Return the [x, y] coordinate for the center point of the cell that contains the specified text.  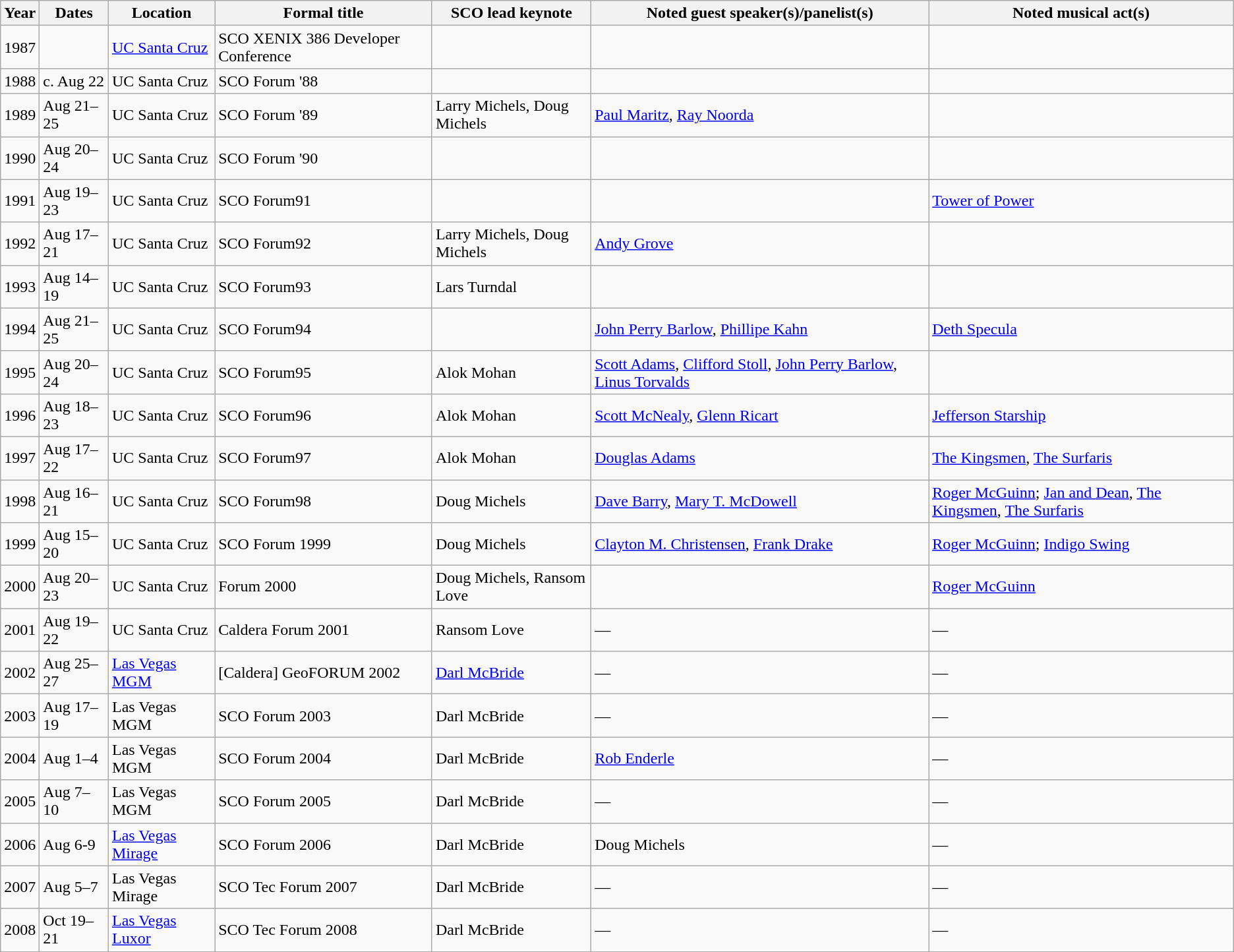
2006 [20, 844]
2002 [20, 672]
SCO Forum 2004 [324, 758]
SCO Forum94 [324, 330]
SCO lead keynote [512, 13]
1994 [20, 330]
SCO Tec Forum 2008 [324, 930]
Aug 17–22 [74, 458]
1990 [20, 158]
1987 [20, 47]
SCO Forum93 [324, 286]
2007 [20, 887]
Tower of Power [1081, 200]
2005 [20, 802]
Lars Turndal [512, 286]
2001 [20, 630]
1998 [20, 501]
Aug 5–7 [74, 887]
Caldera Forum 2001 [324, 630]
Aug 15–20 [74, 545]
SCO Forum92 [324, 244]
Las Vegas Luxor [161, 930]
Deth Specula [1081, 330]
Year [20, 13]
1989 [20, 115]
Doug Michels, Ransom Love [512, 587]
Aug 16–21 [74, 501]
SCO Forum96 [324, 415]
Aug 20–23 [74, 587]
Dave Barry, Mary T. McDowell [760, 501]
Aug 19–23 [74, 200]
SCO Forum97 [324, 458]
Rob Enderle [760, 758]
John Perry Barlow, Phillipe Kahn [760, 330]
SCO Forum 2006 [324, 844]
SCO Forum 2005 [324, 802]
1993 [20, 286]
Roger McGuinn [1081, 587]
Aug 25–27 [74, 672]
Formal title [324, 13]
SCO Tec Forum 2007 [324, 887]
c. Aug 22 [74, 81]
Scott Adams, Clifford Stoll, John Perry Barlow, Linus Torvalds [760, 372]
1999 [20, 545]
Roger McGuinn; Jan and Dean, The Kingsmen, The Surfaris [1081, 501]
1996 [20, 415]
SCO Forum 1999 [324, 545]
2003 [20, 716]
Paul Maritz, Ray Noorda [760, 115]
Andy Grove [760, 244]
Clayton M. Christensen, Frank Drake [760, 545]
1992 [20, 244]
SCO Forum98 [324, 501]
1988 [20, 81]
Aug 17–19 [74, 716]
Dates [74, 13]
SCO Forum '90 [324, 158]
Aug 6-9 [74, 844]
Roger McGuinn; Indigo Swing [1081, 545]
1991 [20, 200]
2004 [20, 758]
1995 [20, 372]
Location [161, 13]
Oct 19–21 [74, 930]
SCO Forum95 [324, 372]
Aug 14–19 [74, 286]
2008 [20, 930]
1997 [20, 458]
SCO Forum 2003 [324, 716]
Aug 19–22 [74, 630]
The Kingsmen, The Surfaris [1081, 458]
Scott McNealy, Glenn Ricart [760, 415]
Aug 1–4 [74, 758]
SCO Forum91 [324, 200]
[Caldera] GeoFORUM 2002 [324, 672]
Aug 17–21 [74, 244]
Noted musical act(s) [1081, 13]
Aug 7–10 [74, 802]
Douglas Adams [760, 458]
SCO Forum '89 [324, 115]
Aug 18–23 [74, 415]
SCO Forum '88 [324, 81]
Jefferson Starship [1081, 415]
2000 [20, 587]
SCO XENIX 386 Developer Conference [324, 47]
Noted guest speaker(s)/panelist(s) [760, 13]
Forum 2000 [324, 587]
Ransom Love [512, 630]
